Search for the cell housing the specified text and yield its (x, y) center coordinate. 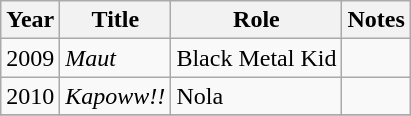
2009 (30, 58)
Notes (376, 20)
Role (256, 20)
Year (30, 20)
2010 (30, 96)
Title (116, 20)
Nola (256, 96)
Maut (116, 58)
Kapoww!! (116, 96)
Black Metal Kid (256, 58)
